Search for the cell housing the specified text and yield its (x, y) center coordinate. 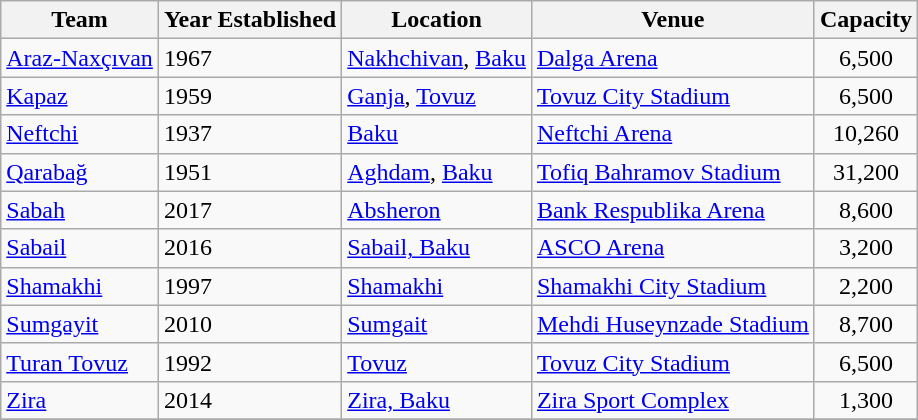
Tovuz (437, 362)
2010 (250, 324)
1992 (250, 362)
Tofiq Bahramov Stadium (672, 172)
Ganja, Tovuz (437, 96)
8,700 (866, 324)
Bank Respublika Arena (672, 210)
1,300 (866, 400)
Sabail, Baku (437, 248)
Zira Sport Complex (672, 400)
Venue (672, 20)
2,200 (866, 286)
10,260 (866, 134)
Mehdi Huseynzade Stadium (672, 324)
Location (437, 20)
1997 (250, 286)
Dalga Arena (672, 58)
Sumgait (437, 324)
1959 (250, 96)
Absheron (437, 210)
Qarabağ (80, 172)
3,200 (866, 248)
Araz-Naxçıvan (80, 58)
8,600 (866, 210)
Sabail (80, 248)
Turan Tovuz (80, 362)
Zira (80, 400)
Baku (437, 134)
2016 (250, 248)
Kapaz (80, 96)
Zira, Baku (437, 400)
Neftchi Arena (672, 134)
Sabah (80, 210)
Team (80, 20)
31,200 (866, 172)
1937 (250, 134)
Year Established (250, 20)
Nakhchivan, Baku (437, 58)
Sumgayit (80, 324)
1951 (250, 172)
1967 (250, 58)
2014 (250, 400)
2017 (250, 210)
Capacity (866, 20)
Neftchi (80, 134)
ASCO Arena (672, 248)
Aghdam, Baku (437, 172)
Shamakhi City Stadium (672, 286)
